Output the (x, y) coordinate of the center of the cell containing the given text.  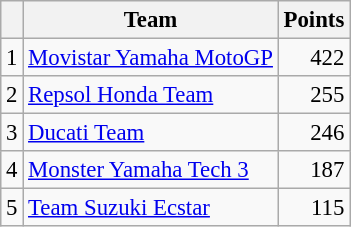
4 (12, 170)
2 (12, 95)
422 (314, 58)
255 (314, 95)
Repsol Honda Team (151, 95)
246 (314, 133)
Monster Yamaha Tech 3 (151, 170)
1 (12, 58)
187 (314, 170)
Team (151, 20)
115 (314, 208)
Team Suzuki Ecstar (151, 208)
Movistar Yamaha MotoGP (151, 58)
5 (12, 208)
3 (12, 133)
Ducati Team (151, 133)
Points (314, 20)
